Extract the [x, y] coordinate from the center of the cell holding the provided text.  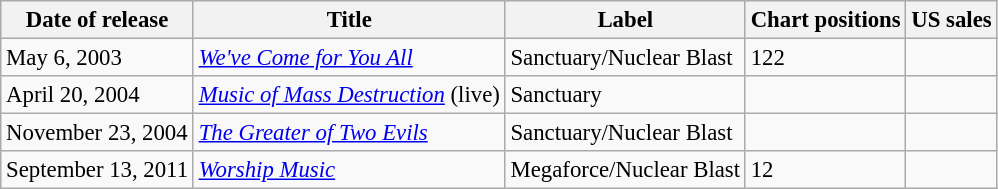
US sales [952, 20]
Title [349, 20]
Sanctuary [625, 95]
The Greater of Two Evils [349, 133]
September 13, 2011 [98, 170]
We've Come for You All [349, 58]
Worship Music [349, 170]
April 20, 2004 [98, 95]
Label [625, 20]
Chart positions [826, 20]
12 [826, 170]
Date of release [98, 20]
Music of Mass Destruction (live) [349, 95]
May 6, 2003 [98, 58]
Megaforce/Nuclear Blast [625, 170]
122 [826, 58]
November 23, 2004 [98, 133]
